Determine the (x, y) coordinate at the center of the cell enclosing the given text.  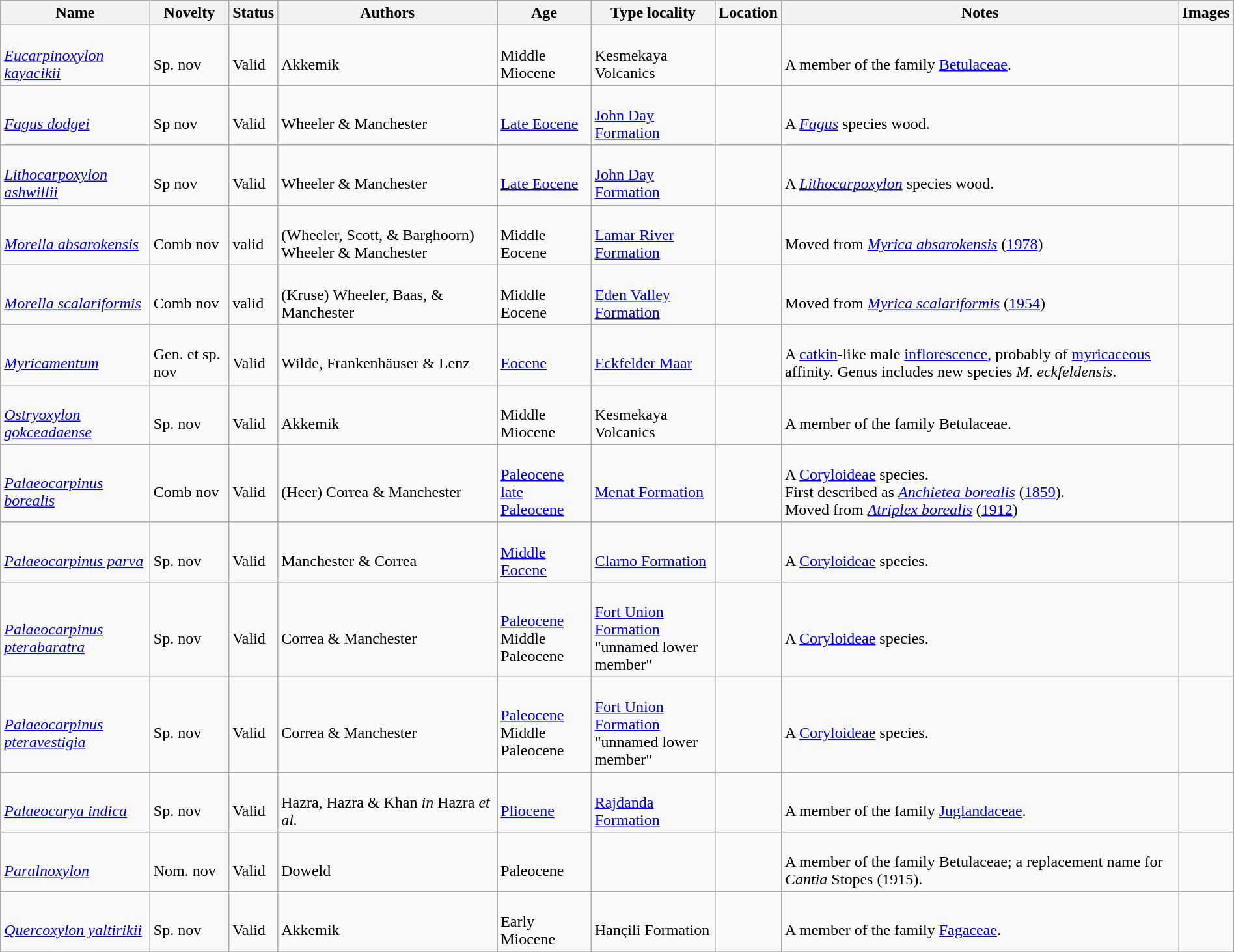
Pliocene (544, 802)
Wilde, Frankenhäuser & Lenz (388, 355)
Early Miocene (544, 922)
Hazra, Hazra & Khan in Hazra et al. (388, 802)
A Lithocarpoxylon species wood. (980, 175)
Paleocenelate Paleocene (544, 483)
Notes (980, 13)
Myricamentum (75, 355)
A member of the family Betulaceae; a replacement name for Cantia Stopes (1915). (980, 862)
Doweld (388, 862)
A Fagus species wood. (980, 115)
Ostryoxylon gokceadaense (75, 415)
Status (254, 13)
Menat Formation (653, 483)
Nom. nov (189, 862)
(Heer) Correa & Manchester (388, 483)
Eden Valley Formation (653, 295)
Moved from Myrica absarokensis (1978) (980, 235)
Name (75, 13)
Paralnoxylon (75, 862)
Eocene (544, 355)
Eckfelder Maar (653, 355)
(Wheeler, Scott, & Barghoorn) Wheeler & Manchester (388, 235)
Rajdanda Formation (653, 802)
Fagus dodgei (75, 115)
Palaeocarpinus parva (75, 552)
Type locality (653, 13)
Palaeocarpinus pterabaratra (75, 629)
Paleocene (544, 862)
Morella scalariformis (75, 295)
A catkin-like male inflorescence, probably of myricaceous affinity. Genus includes new species M. eckfeldensis. (980, 355)
Lithocarpoxylon ashwillii (75, 175)
Images (1206, 13)
Manchester & Correa (388, 552)
Lamar River Formation (653, 235)
Novelty (189, 13)
Eucarpinoxylon kayacikii (75, 55)
Palaeocarpinus borealis (75, 483)
Palaeocarya indica (75, 802)
Age (544, 13)
Location (748, 13)
Moved from Myrica scalariformis (1954) (980, 295)
(Kruse) Wheeler, Baas, & Manchester (388, 295)
Quercoxylon yaltirikii (75, 922)
A member of the family Fagaceae. (980, 922)
Authors (388, 13)
Hançili Formation (653, 922)
Clarno Formation (653, 552)
A member of the family Juglandaceae. (980, 802)
Morella absarokensis (75, 235)
Palaeocarpinus pteravestigia (75, 724)
A Coryloideae species.First described as Anchietea borealis (1859).Moved from Atriplex borealis (1912) (980, 483)
Gen. et sp. nov (189, 355)
